Detect which cell encompasses the target text, then output its [x, y] center coordinate. 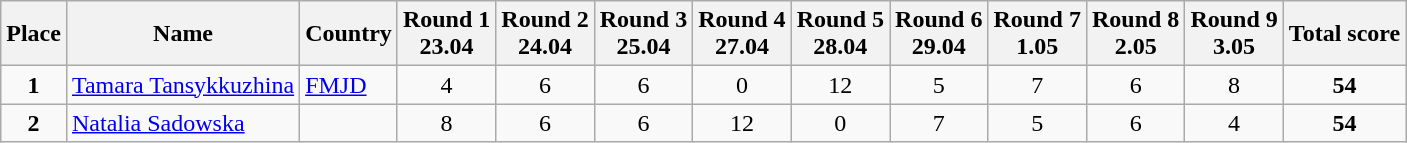
Round 325.04 [643, 34]
1 [34, 85]
Round 224.04 [545, 34]
Round 82.05 [1135, 34]
Name [182, 34]
Round 93.05 [1234, 34]
Tamara Tansykkuzhina [182, 85]
Round 427.04 [742, 34]
Total score [1344, 34]
Natalia Sadowska [182, 123]
Round 629.04 [939, 34]
Round 528.04 [840, 34]
FMJD [349, 85]
Round 123.04 [446, 34]
2 [34, 123]
Place [34, 34]
Round 71.05 [1037, 34]
Country [349, 34]
